Determine the (X, Y) coordinate at the center of the cell enclosing the given text.  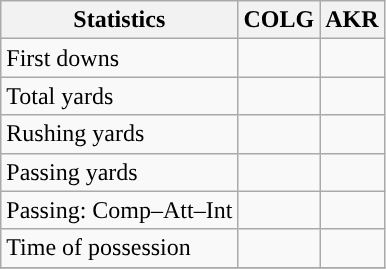
Rushing yards (120, 134)
Time of possession (120, 248)
Total yards (120, 96)
COLG (279, 20)
Passing: Comp–Att–Int (120, 210)
First downs (120, 58)
Passing yards (120, 172)
AKR (352, 20)
Statistics (120, 20)
